Extract the (X, Y) coordinate from the center of the cell holding the provided text.  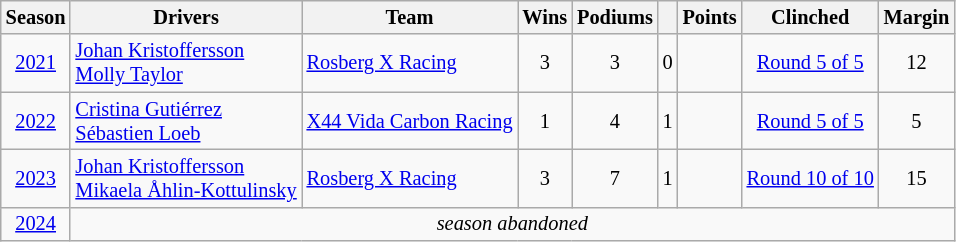
Clinched (810, 17)
Points (710, 17)
Podiums (615, 17)
Johan Kristoffersson Molly Taylor (186, 63)
season abandoned (512, 224)
0 (668, 63)
7 (615, 178)
5 (916, 121)
Wins (546, 17)
15 (916, 178)
Margin (916, 17)
2021 (36, 63)
Team (410, 17)
2024 (36, 224)
Season (36, 17)
Cristina Gutiérrez Sébastien Loeb (186, 121)
Drivers (186, 17)
2023 (36, 178)
Johan Kristoffersson Mikaela Åhlin-Kottulinsky (186, 178)
Round 10 of 10 (810, 178)
12 (916, 63)
2022 (36, 121)
X44 Vida Carbon Racing (410, 121)
4 (615, 121)
